From the cell containing the given text, extract its center point as (x, y) coordinate. 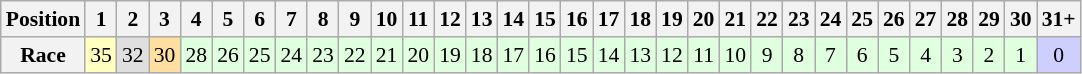
35 (101, 55)
29 (989, 19)
31+ (1059, 19)
Position (43, 19)
Race (43, 55)
0 (1059, 55)
32 (133, 55)
27 (926, 19)
